Determine the [x, y] coordinate at the center of the cell enclosing the given text.  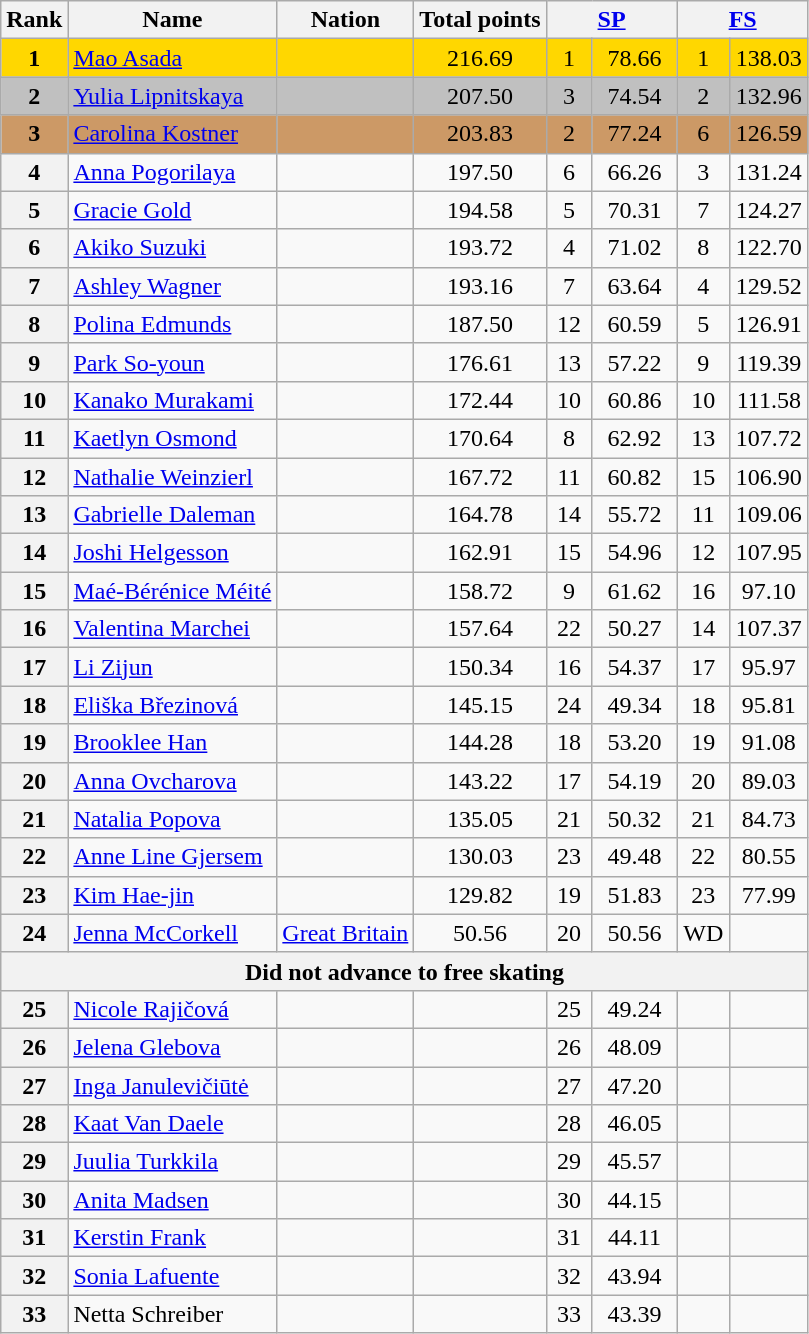
Maé-Bérénice Méité [172, 591]
70.31 [634, 210]
Brooklee Han [172, 743]
Kanako Murakami [172, 400]
97.10 [768, 591]
203.83 [480, 134]
129.52 [768, 286]
207.50 [480, 96]
44.15 [634, 1200]
111.58 [768, 400]
187.50 [480, 324]
Jelena Glebova [172, 1047]
Akiko Suzuki [172, 248]
145.15 [480, 705]
47.20 [634, 1085]
44.11 [634, 1238]
Total points [480, 20]
77.24 [634, 134]
Ashley Wagner [172, 286]
135.05 [480, 819]
91.08 [768, 743]
84.73 [768, 819]
Inga Janulevičiūtė [172, 1085]
106.90 [768, 477]
119.39 [768, 362]
Anna Pogorilaya [172, 172]
49.34 [634, 705]
43.39 [634, 1314]
63.64 [634, 286]
Valentina Marchei [172, 629]
50.27 [634, 629]
Nation [346, 20]
Nicole Rajičová [172, 1009]
60.59 [634, 324]
Kaetlyn Osmond [172, 438]
194.58 [480, 210]
162.91 [480, 553]
49.24 [634, 1009]
176.61 [480, 362]
Li Zijun [172, 667]
51.83 [634, 895]
138.03 [768, 58]
54.37 [634, 667]
172.44 [480, 400]
Nathalie Weinzierl [172, 477]
WD [703, 933]
144.28 [480, 743]
Polina Edmunds [172, 324]
89.03 [768, 781]
66.26 [634, 172]
Netta Schreiber [172, 1314]
Rank [34, 20]
107.95 [768, 553]
143.22 [480, 781]
Park So-youn [172, 362]
49.48 [634, 857]
53.20 [634, 743]
54.96 [634, 553]
62.92 [634, 438]
124.27 [768, 210]
FS [742, 20]
71.02 [634, 248]
107.37 [768, 629]
109.06 [768, 515]
Joshi Helgesson [172, 553]
Sonia Lafuente [172, 1276]
Did not advance to free skating [404, 971]
Great Britain [346, 933]
157.64 [480, 629]
Eliška Březinová [172, 705]
Kim Hae-jin [172, 895]
55.72 [634, 515]
193.16 [480, 286]
43.94 [634, 1276]
46.05 [634, 1124]
95.97 [768, 667]
60.82 [634, 477]
132.96 [768, 96]
54.19 [634, 781]
126.91 [768, 324]
Gabrielle Daleman [172, 515]
Mao Asada [172, 58]
167.72 [480, 477]
45.57 [634, 1162]
50.32 [634, 819]
SP [612, 20]
Yulia Lipnitskaya [172, 96]
130.03 [480, 857]
77.99 [768, 895]
107.72 [768, 438]
Natalia Popova [172, 819]
Kerstin Frank [172, 1238]
164.78 [480, 515]
Anna Ovcharova [172, 781]
Gracie Gold [172, 210]
Carolina Kostner [172, 134]
Anita Madsen [172, 1200]
197.50 [480, 172]
170.64 [480, 438]
78.66 [634, 58]
74.54 [634, 96]
80.55 [768, 857]
129.82 [480, 895]
193.72 [480, 248]
158.72 [480, 591]
Kaat Van Daele [172, 1124]
61.62 [634, 591]
122.70 [768, 248]
126.59 [768, 134]
216.69 [480, 58]
60.86 [634, 400]
57.22 [634, 362]
95.81 [768, 705]
Juulia Turkkila [172, 1162]
131.24 [768, 172]
Jenna McCorkell [172, 933]
150.34 [480, 667]
48.09 [634, 1047]
Anne Line Gjersem [172, 857]
Name [172, 20]
